Capture the cell that displays the provided text and extract its (x, y) central coordinate. 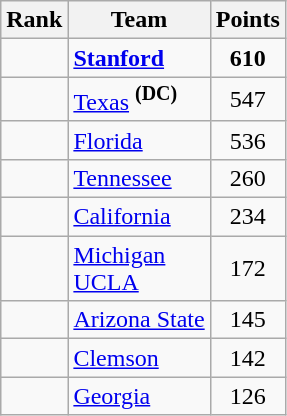
MichiganUCLA (139, 268)
172 (248, 268)
Stanford (139, 58)
California (139, 217)
Arizona State (139, 320)
142 (248, 358)
Points (248, 20)
234 (248, 217)
Team (139, 20)
145 (248, 320)
Clemson (139, 358)
260 (248, 178)
Rank (34, 20)
547 (248, 100)
Texas (DC) (139, 100)
Georgia (139, 396)
126 (248, 396)
536 (248, 140)
Florida (139, 140)
Tennessee (139, 178)
610 (248, 58)
